From the cell containing the given text, extract its center point as (x, y) coordinate. 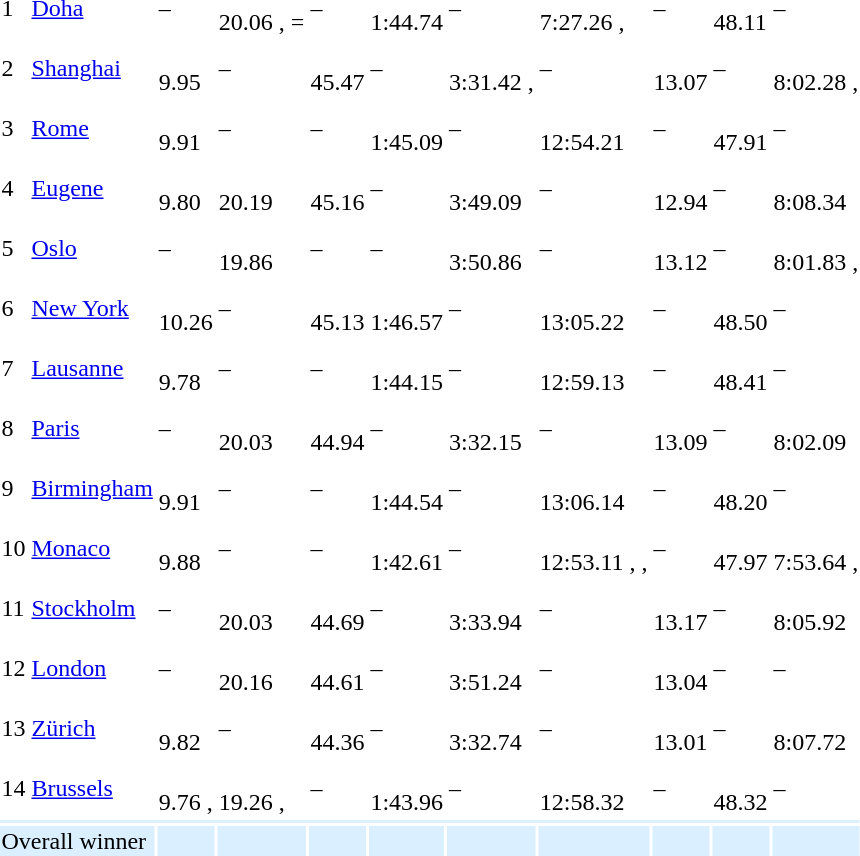
Shanghai (92, 68)
14 (14, 788)
8:08.34 (816, 188)
9.76 , (186, 788)
9.78 (186, 368)
45.13 (338, 308)
Monaco (92, 548)
London (92, 668)
47.97 (740, 548)
Zürich (92, 728)
13.01 (680, 728)
3:49.09 (492, 188)
Eugene (92, 188)
10.26 (186, 308)
8 (14, 428)
1:44.15 (407, 368)
3:31.42 , (492, 68)
2 (14, 68)
Lausanne (92, 368)
9.82 (186, 728)
9 (14, 488)
Oslo (92, 248)
13.17 (680, 608)
44.94 (338, 428)
20.16 (262, 668)
48.20 (740, 488)
13:06.14 (594, 488)
9.95 (186, 68)
12:53.11 , , (594, 548)
Stockholm (92, 608)
13 (14, 728)
12 (14, 668)
11 (14, 608)
8:02.28 , (816, 68)
3:51.24 (492, 668)
Paris (92, 428)
1:45.09 (407, 128)
19.26 , (262, 788)
12:59.13 (594, 368)
1:46.57 (407, 308)
Birmingham (92, 488)
3:33.94 (492, 608)
8:01.83 , (816, 248)
1:44.54 (407, 488)
45.16 (338, 188)
Brussels (92, 788)
9.88 (186, 548)
13:05.22 (594, 308)
12.94 (680, 188)
44.69 (338, 608)
12:54.21 (594, 128)
48.32 (740, 788)
13.12 (680, 248)
8:02.09 (816, 428)
13.04 (680, 668)
3:50.86 (492, 248)
10 (14, 548)
1:43.96 (407, 788)
4 (14, 188)
7 (14, 368)
19.86 (262, 248)
1:42.61 (407, 548)
Overall winner (77, 841)
8:05.92 (816, 608)
20.19 (262, 188)
13.07 (680, 68)
44.36 (338, 728)
48.41 (740, 368)
45.47 (338, 68)
44.61 (338, 668)
6 (14, 308)
9.80 (186, 188)
48.50 (740, 308)
Rome (92, 128)
New York (92, 308)
3:32.74 (492, 728)
3:32.15 (492, 428)
47.91 (740, 128)
13.09 (680, 428)
7:53.64 , (816, 548)
12:58.32 (594, 788)
3 (14, 128)
8:07.72 (816, 728)
5 (14, 248)
